Scan for the cell matching the given text and deliver its [X, Y] coordinate at center. 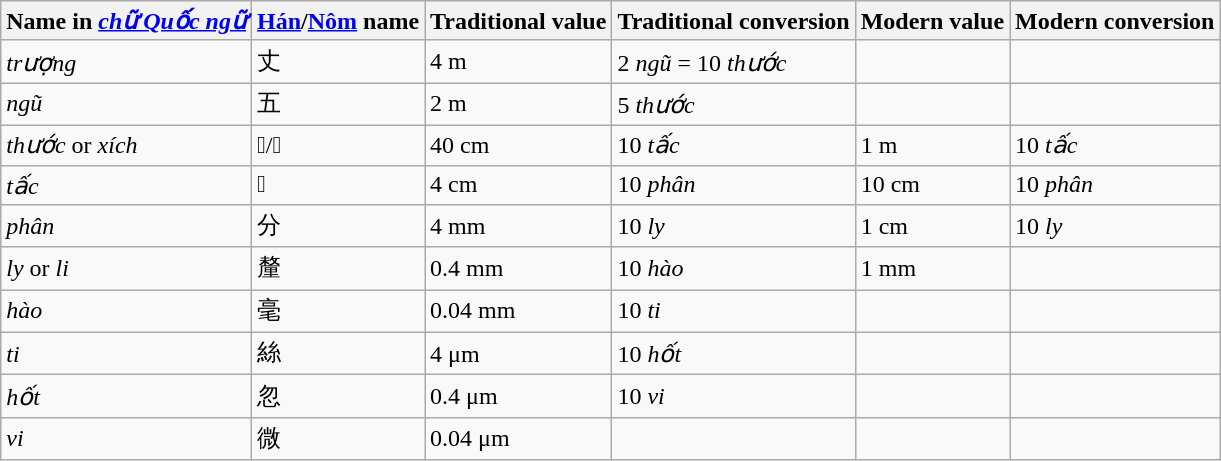
1 mm [932, 268]
4 μm [518, 354]
1 cm [932, 226]
hào [126, 312]
ti [126, 354]
4 mm [518, 226]
vi [126, 438]
0.04 mm [518, 312]
Traditional conversion [734, 21]
thước or xích [126, 145]
2 m [518, 104]
五 [338, 104]
10 hào [734, 268]
0.4 mm [518, 268]
1 m [932, 145]
毫 [338, 312]
0.04 μm [518, 438]
0.4 μm [518, 396]
10 cm [932, 185]
𡱩/尺 [338, 145]
phân [126, 226]
ly or li [126, 268]
丈 [338, 62]
10 ti [734, 312]
Modern value [932, 21]
4 m [518, 62]
分 [338, 226]
Modern conversion [1115, 21]
5 thước [734, 104]
Traditional value [518, 21]
ngũ [126, 104]
4 cm [518, 185]
Hán/Nôm name [338, 21]
Name in chữ Quốc ngữ [126, 21]
tấc [126, 185]
釐 [338, 268]
10 vi [734, 396]
𡬷 [338, 185]
10 hốt [734, 354]
忽 [338, 396]
trượng [126, 62]
絲 [338, 354]
hốt [126, 396]
2 ngũ = 10 thước [734, 62]
40 cm [518, 145]
微 [338, 438]
